Provide the [x, y] coordinate of the cell's center where the given text is located.  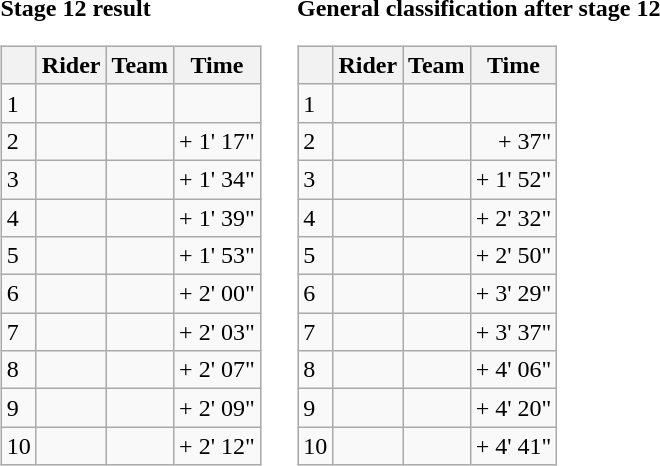
+ 2' 03" [218, 332]
+ 2' 12" [218, 446]
+ 2' 32" [514, 217]
+ 2' 09" [218, 408]
+ 2' 07" [218, 370]
+ 4' 06" [514, 370]
+ 1' 52" [514, 179]
+ 2' 50" [514, 256]
+ 1' 17" [218, 141]
+ 4' 20" [514, 408]
+ 1' 34" [218, 179]
+ 1' 53" [218, 256]
+ 3' 29" [514, 294]
+ 37" [514, 141]
+ 3' 37" [514, 332]
+ 4' 41" [514, 446]
+ 1' 39" [218, 217]
+ 2' 00" [218, 294]
